Detect which cell encompasses the target text, then output its [x, y] center coordinate. 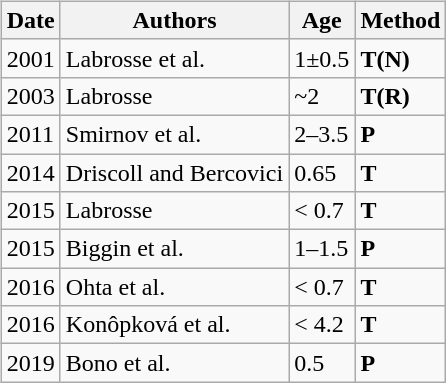
Smirnov et al. [174, 134]
0.65 [322, 173]
Date [30, 20]
Labrosse et al. [174, 58]
2001 [30, 58]
2003 [30, 96]
Age [322, 20]
1–1.5 [322, 249]
~2 [322, 96]
< 4.2 [322, 325]
T(N) [400, 58]
Ohta et al. [174, 287]
2019 [30, 363]
Biggin et al. [174, 249]
1±0.5 [322, 58]
Driscoll and Bercovici [174, 173]
Authors [174, 20]
2014 [30, 173]
Method [400, 20]
2–3.5 [322, 134]
0.5 [322, 363]
2011 [30, 134]
T(R) [400, 96]
Konôpková et al. [174, 325]
Bono et al. [174, 363]
